From the cell containing the given text, extract its center point as (x, y) coordinate. 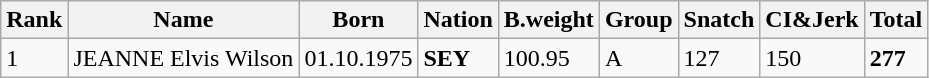
B.weight (548, 20)
1 (34, 58)
SEY (458, 58)
01.10.1975 (358, 58)
127 (719, 58)
Rank (34, 20)
Born (358, 20)
Snatch (719, 20)
A (638, 58)
Name (184, 20)
Total (896, 20)
150 (812, 58)
Group (638, 20)
277 (896, 58)
Nation (458, 20)
100.95 (548, 58)
CI&Jerk (812, 20)
JEANNE Elvis Wilson (184, 58)
